Locate the cell with the specified text and output its (X, Y) center coordinate. 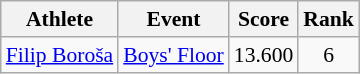
6 (328, 55)
Athlete (60, 19)
Score (264, 19)
Boys' Floor (174, 55)
Filip Boroša (60, 55)
Event (174, 19)
13.600 (264, 55)
Rank (328, 19)
